Find where the given text appears and provide that cell's center as [x, y] coordinate. 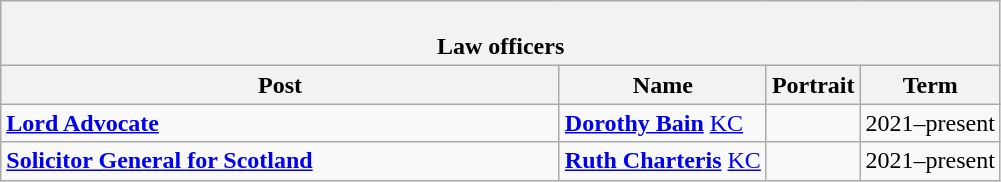
Dorothy Bain KC [662, 123]
Name [662, 85]
Law officers [501, 34]
Lord Advocate [280, 123]
Term [930, 85]
Post [280, 85]
Solicitor General for Scotland [280, 161]
Ruth Charteris KC [662, 161]
Portrait [813, 85]
